Extract the [X, Y] coordinate from the center of the cell holding the provided text.  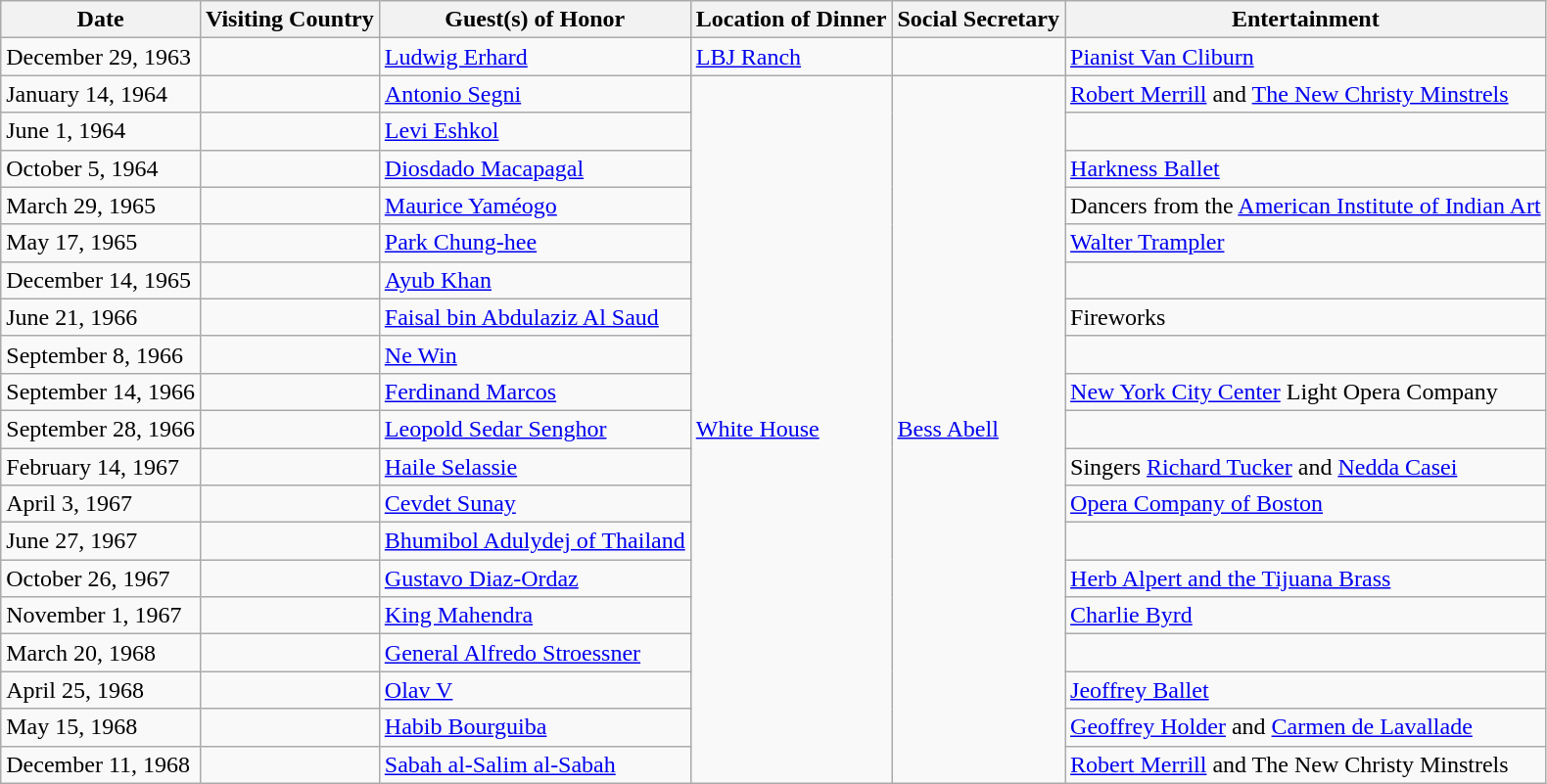
Visiting Country [290, 20]
Social Secretary [979, 20]
April 25, 1968 [101, 690]
September 8, 1966 [101, 354]
Charlie Byrd [1306, 616]
Guest(s) of Honor [535, 20]
White House [791, 429]
September 14, 1966 [101, 392]
Sabah al-Salim al-Sabah [535, 764]
General Alfredo Stroessner [535, 653]
December 29, 1963 [101, 57]
Pianist Van Cliburn [1306, 57]
January 14, 1964 [101, 94]
Harkness Ballet [1306, 168]
Ferdinand Marcos [535, 392]
February 14, 1967 [101, 467]
April 3, 1967 [101, 504]
May 17, 1965 [101, 243]
King Mahendra [535, 616]
Antonio Segni [535, 94]
Geoffrey Holder and Carmen de Lavallade [1306, 727]
New York City Center Light Opera Company [1306, 392]
Bhumibol Adulydej of Thailand [535, 541]
June 21, 1966 [101, 317]
Ludwig Erhard [535, 57]
Cevdet Sunay [535, 504]
Fireworks [1306, 317]
March 29, 1965 [101, 206]
May 15, 1968 [101, 727]
Levi Eshkol [535, 131]
Olav V [535, 690]
Entertainment [1306, 20]
Singers Richard Tucker and Nedda Casei [1306, 467]
Herb Alpert and the Tijuana Brass [1306, 578]
March 20, 1968 [101, 653]
Ayub Khan [535, 280]
Faisal bin Abdulaziz Al Saud [535, 317]
Habib Bourguiba [535, 727]
Walter Trampler [1306, 243]
Park Chung-hee [535, 243]
Opera Company of Boston [1306, 504]
Haile Selassie [535, 467]
June 27, 1967 [101, 541]
November 1, 1967 [101, 616]
Location of Dinner [791, 20]
October 5, 1964 [101, 168]
December 14, 1965 [101, 280]
Jeoffrey Ballet [1306, 690]
October 26, 1967 [101, 578]
LBJ Ranch [791, 57]
Date [101, 20]
Bess Abell [979, 429]
Gustavo Diaz-Ordaz [535, 578]
Ne Win [535, 354]
Diosdado Macapagal [535, 168]
June 1, 1964 [101, 131]
Leopold Sedar Senghor [535, 429]
Dancers from the American Institute of Indian Art [1306, 206]
September 28, 1966 [101, 429]
December 11, 1968 [101, 764]
Maurice Yaméogo [535, 206]
